Search for the cell housing the specified text and yield its [X, Y] center coordinate. 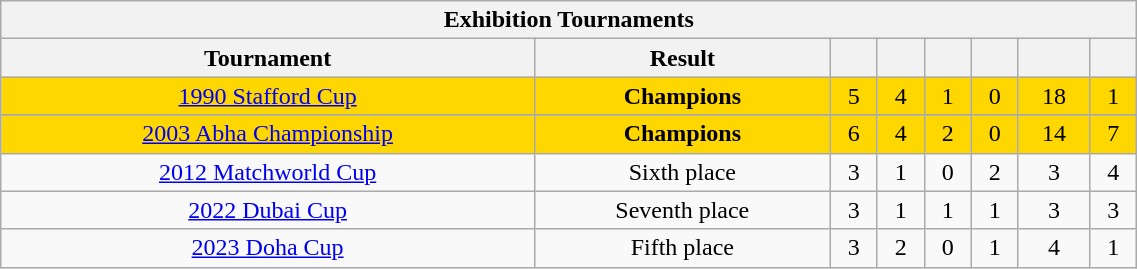
Fifth place [682, 248]
14 [1054, 134]
1990 Stafford Cup [268, 96]
Sixth place [682, 172]
Seventh place [682, 210]
18 [1054, 96]
Exhibition Tournaments [569, 20]
6 [854, 134]
2023 Doha Cup [268, 248]
5 [854, 96]
2022 Dubai Cup [268, 210]
Result [682, 58]
2003 Abha Championship [268, 134]
7 [1114, 134]
Tournament [268, 58]
2012 Matchworld Cup [268, 172]
